Output the (X, Y) coordinate of the center of the cell containing the given text.  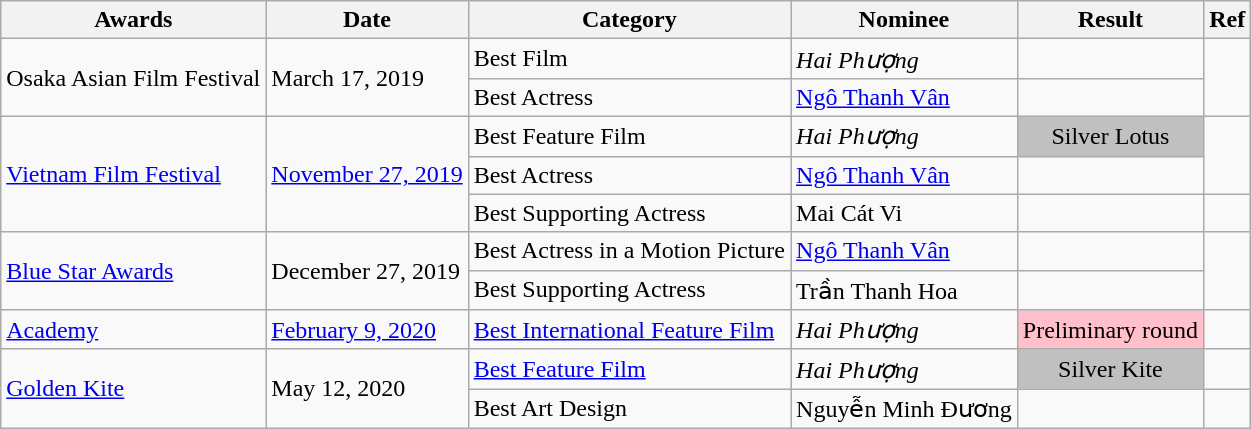
Nominee (904, 20)
Category (629, 20)
Preliminary round (1110, 330)
Trần Thanh Hoa (904, 290)
Best Art Design (629, 409)
Osaka Asian Film Festival (134, 78)
Result (1110, 20)
Academy (134, 330)
Silver Kite (1110, 369)
Silver Lotus (1110, 136)
Ref (1228, 20)
Best International Feature Film (629, 330)
May 12, 2020 (367, 388)
Blue Star Awards (134, 271)
Best Film (629, 59)
Golden Kite (134, 388)
Best Actress in a Motion Picture (629, 251)
November 27, 2019 (367, 174)
December 27, 2019 (367, 271)
March 17, 2019 (367, 78)
February 9, 2020 (367, 330)
Nguyễn Minh Đương (904, 409)
Date (367, 20)
Vietnam Film Festival (134, 174)
Awards (134, 20)
Mai Cát Vi (904, 213)
